Locate the cell with the specified text and output its (x, y) center coordinate. 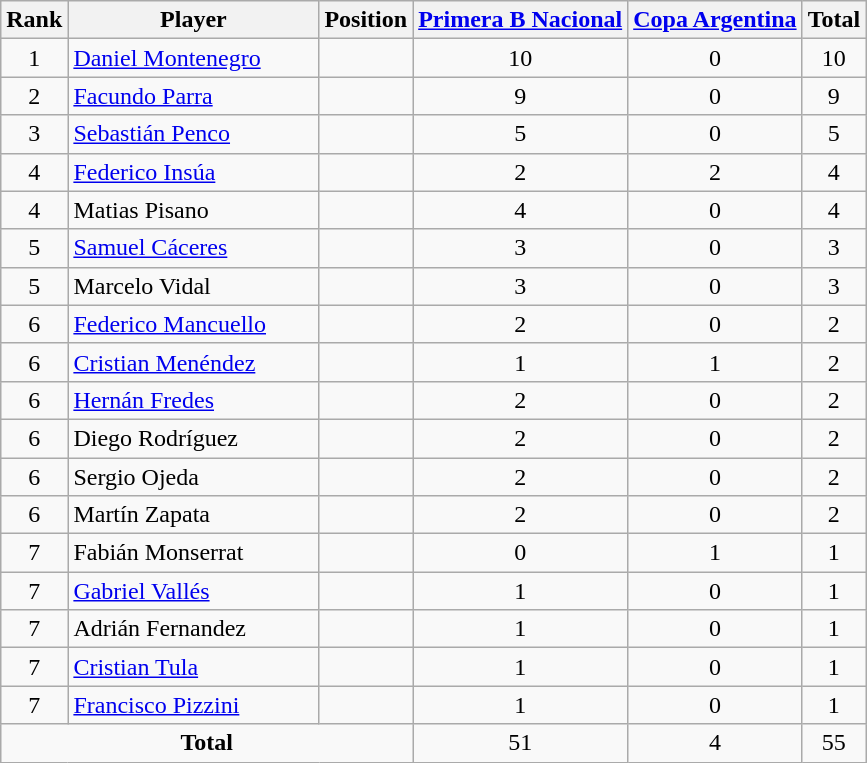
Copa Argentina (715, 20)
Cristian Menéndez (194, 362)
55 (834, 743)
Martín Zapata (194, 515)
51 (520, 743)
Hernán Fredes (194, 400)
Federico Insúa (194, 172)
Federico Mancuello (194, 324)
Francisco Pizzini (194, 705)
Facundo Parra (194, 96)
Samuel Cáceres (194, 248)
Gabriel Vallés (194, 591)
Sebastián Penco (194, 134)
Cristian Tula (194, 667)
Position (366, 20)
Rank (34, 20)
Matias Pisano (194, 210)
Primera B Nacional (520, 20)
Fabián Monserrat (194, 553)
Player (194, 20)
Sergio Ojeda (194, 477)
Daniel Montenegro (194, 58)
Adrián Fernandez (194, 629)
Diego Rodríguez (194, 438)
Marcelo Vidal (194, 286)
